Output the [X, Y] coordinate of the center of the cell containing the given text.  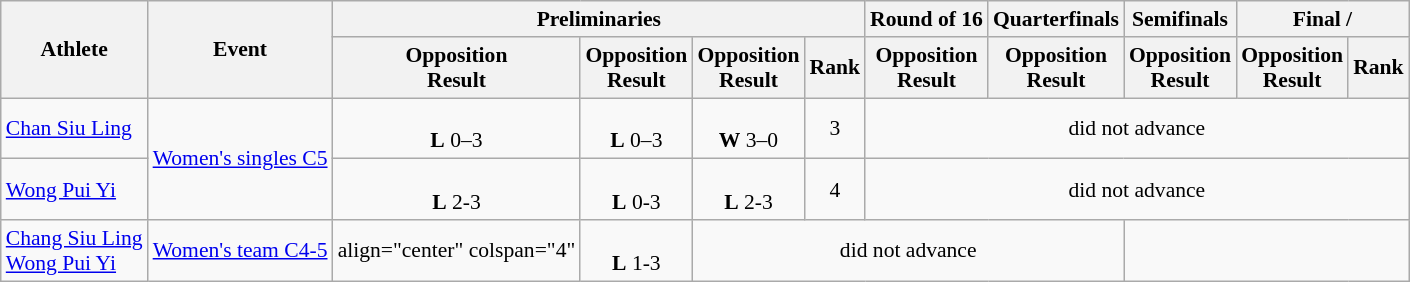
L 1-3 [636, 250]
Women's team C4-5 [240, 250]
Quarterfinals [1056, 19]
Wong Pui Yi [74, 190]
L 0-3 [636, 190]
Women's singles C5 [240, 159]
3 [836, 128]
Semifinals [1180, 19]
W 3–0 [748, 128]
align="center" colspan="4" [457, 250]
Chang Siu Ling Wong Pui Yi [74, 250]
Final / [1322, 19]
Athlete [74, 50]
Chan Siu Ling [74, 128]
Round of 16 [926, 19]
Event [240, 50]
Preliminaries [599, 19]
4 [836, 190]
